From the cell containing the given text, extract its center point as (X, Y) coordinate. 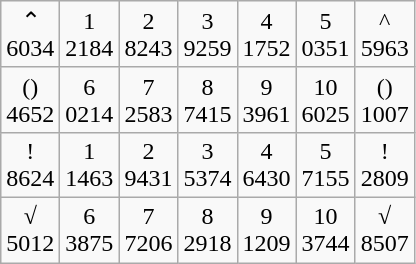
11463 (90, 164)
93961 (266, 100)
82918 (208, 230)
12184 (90, 34)
57155 (326, 164)
39259 (208, 34)
41752 (266, 34)
72583 (148, 100)
50351 (326, 34)
87415 (208, 100)
√5012 (30, 230)
!2809 (384, 164)
()1007 (384, 100)
63875 (90, 230)
103744 (326, 230)
⌃6034 (30, 34)
()4652 (30, 100)
91209 (266, 230)
77206 (148, 230)
^5963 (384, 34)
29431 (148, 164)
60214 (90, 100)
46430 (266, 164)
106025 (326, 100)
√8507 (384, 230)
!8624 (30, 164)
28243 (148, 34)
35374 (208, 164)
